For the text-containing cell, return its midpoint in (X, Y) coordinate format. 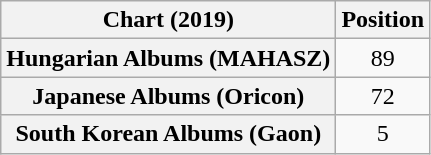
Hungarian Albums (MAHASZ) (168, 58)
Japanese Albums (Oricon) (168, 96)
South Korean Albums (Gaon) (168, 134)
5 (383, 134)
89 (383, 58)
Position (383, 20)
Chart (2019) (168, 20)
72 (383, 96)
